Pinpoint the cell where the given text exists, returning its [X, Y] midpoint coordinate. 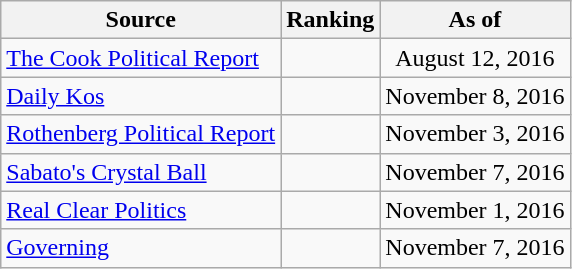
August 12, 2016 [475, 58]
November 8, 2016 [475, 96]
Ranking [330, 20]
Real Clear Politics [141, 210]
Sabato's Crystal Ball [141, 172]
Daily Kos [141, 96]
As of [475, 20]
Governing [141, 248]
Rothenberg Political Report [141, 134]
The Cook Political Report [141, 58]
November 1, 2016 [475, 210]
November 3, 2016 [475, 134]
Source [141, 20]
